From the cell containing the given text, extract its center point as (X, Y) coordinate. 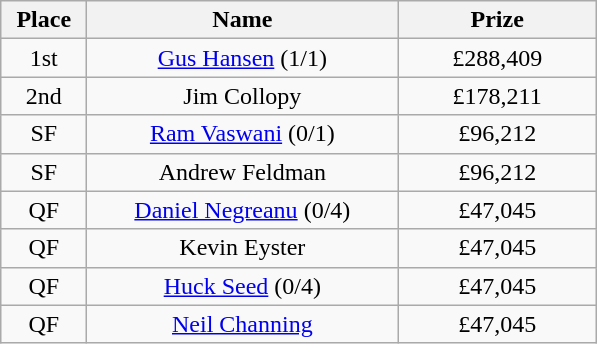
£288,409 (498, 58)
Prize (498, 20)
Neil Channing (242, 324)
2nd (44, 96)
£178,211 (498, 96)
1st (44, 58)
Daniel Negreanu (0/4) (242, 210)
Place (44, 20)
Kevin Eyster (242, 248)
Jim Collopy (242, 96)
Andrew Feldman (242, 172)
Huck Seed (0/4) (242, 286)
Ram Vaswani (0/1) (242, 134)
Gus Hansen (1/1) (242, 58)
Name (242, 20)
